Detect which cell encompasses the target text, then output its [X, Y] center coordinate. 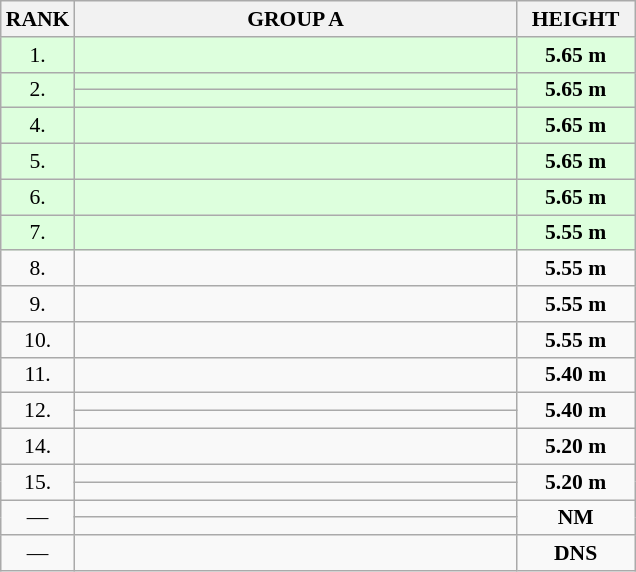
15. [38, 482]
6. [38, 197]
9. [38, 304]
11. [38, 375]
2. [38, 90]
7. [38, 233]
8. [38, 269]
10. [38, 340]
12. [38, 411]
NM [576, 518]
4. [38, 126]
5. [38, 162]
DNS [576, 554]
1. [38, 55]
HEIGHT [576, 19]
14. [38, 447]
GROUP A [295, 19]
RANK [38, 19]
